Search for the cell housing the specified text and yield its (x, y) center coordinate. 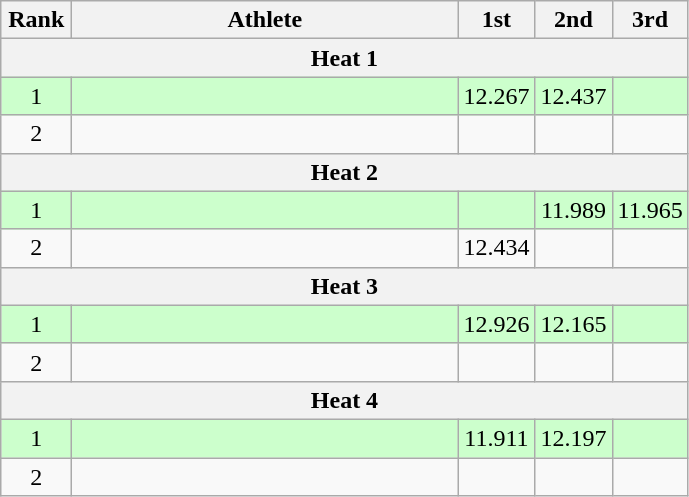
12.926 (496, 324)
Heat 4 (344, 400)
12.165 (574, 324)
Heat 2 (344, 172)
Rank (36, 20)
12.197 (574, 438)
12.267 (496, 96)
Heat 3 (344, 286)
12.434 (496, 248)
1st (496, 20)
Athlete (265, 20)
11.911 (496, 438)
12.437 (574, 96)
Heat 1 (344, 58)
11.989 (574, 210)
2nd (574, 20)
3rd (650, 20)
11.965 (650, 210)
